Scan for the cell matching the given text and deliver its [x, y] coordinate at center. 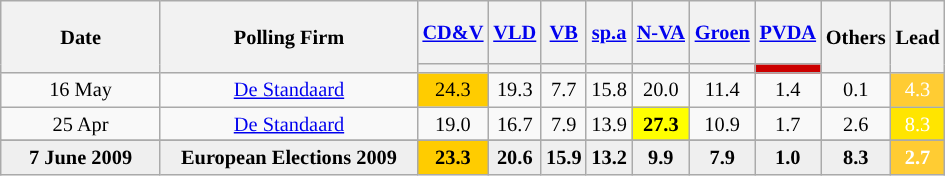
2.7 [918, 157]
9.9 [661, 157]
11.4 [722, 90]
23.3 [454, 157]
13.2 [608, 157]
20.6 [514, 157]
7 June 2009 [81, 157]
20.0 [661, 90]
Lead [918, 36]
N-VA [661, 32]
1.7 [788, 124]
VB [564, 32]
1.0 [788, 157]
16 May [81, 90]
European Elections 2009 [288, 157]
VLD [514, 32]
0.1 [856, 90]
19.0 [454, 124]
27.3 [661, 124]
19.3 [514, 90]
Groen [722, 32]
Polling Firm [288, 36]
PVDA [788, 32]
13.9 [608, 124]
1.4 [788, 90]
15.8 [608, 90]
24.3 [454, 90]
15.9 [564, 157]
7.7 [564, 90]
sp.a [608, 32]
Others [856, 36]
16.7 [514, 124]
10.9 [722, 124]
CD&V [454, 32]
2.6 [856, 124]
Date [81, 36]
4.3 [918, 90]
25 Apr [81, 124]
